Return the [x, y] coordinate for the center point of the cell that contains the specified text.  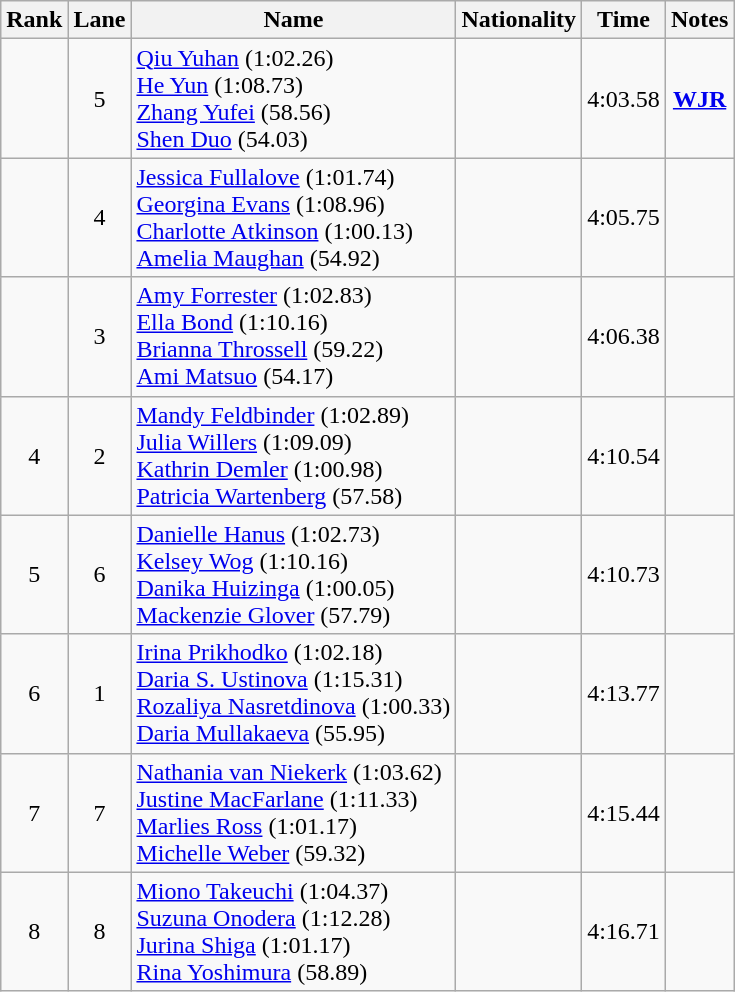
Rank [34, 20]
1 [100, 694]
4:10.54 [624, 456]
Amy Forrester (1:02.83)Ella Bond (1:10.16)Brianna Throssell (59.22)Ami Matsuo (54.17) [294, 336]
4:13.77 [624, 694]
Qiu Yuhan (1:02.26)He Yun (1:08.73)Zhang Yufei (58.56)Shen Duo (54.03) [294, 98]
Miono Takeuchi (1:04.37)Suzuna Onodera (1:12.28)Jurina Shiga (1:01.17)Rina Yoshimura (58.89) [294, 932]
Irina Prikhodko (1:02.18)Daria S. Ustinova (1:15.31)Rozaliya Nasretdinova (1:00.33)Daria Mullakaeva (55.95) [294, 694]
4:10.73 [624, 574]
Nationality [519, 20]
4:06.38 [624, 336]
Lane [100, 20]
3 [100, 336]
Name [294, 20]
Nathania van Niekerk (1:03.62)Justine MacFarlane (1:11.33)Marlies Ross (1:01.17)Michelle Weber (59.32) [294, 812]
4:03.58 [624, 98]
4:15.44 [624, 812]
Time [624, 20]
Jessica Fullalove (1:01.74)Georgina Evans (1:08.96)Charlotte Atkinson (1:00.13)Amelia Maughan (54.92) [294, 218]
4:16.71 [624, 932]
Notes [699, 20]
4:05.75 [624, 218]
Mandy Feldbinder (1:02.89)Julia Willers (1:09.09)Kathrin Demler (1:00.98)Patricia Wartenberg (57.58) [294, 456]
WJR [699, 98]
2 [100, 456]
Danielle Hanus (1:02.73)Kelsey Wog (1:10.16)Danika Huizinga (1:00.05)Mackenzie Glover (57.79) [294, 574]
